Identify which cell holds the provided text, then report its (x, y) central coordinate. 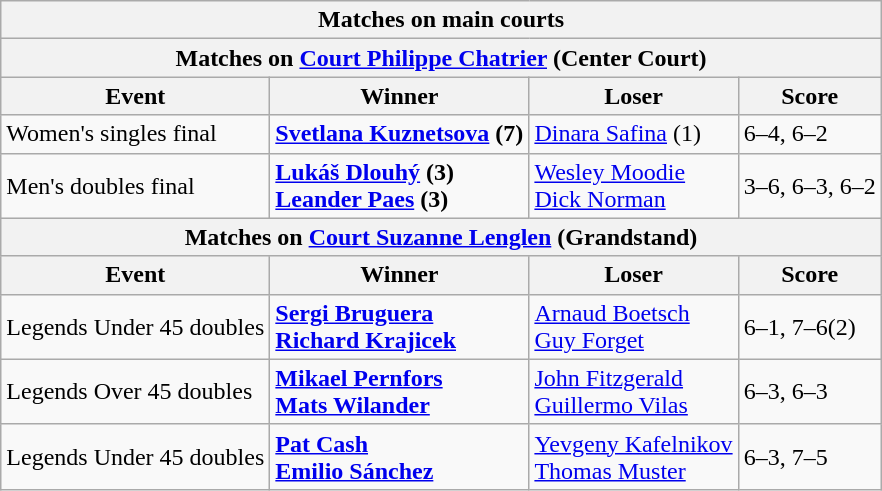
Arnaud Boetsch Guy Forget (634, 326)
3–6, 6–3, 6–2 (810, 186)
Wesley Moodie Dick Norman (634, 186)
Matches on Court Suzanne Lenglen (Grandstand) (441, 237)
Matches on main courts (441, 20)
Men's doubles final (136, 186)
Yevgeny Kafelnikov Thomas Muster (634, 456)
Sergi Bruguera Richard Krajicek (400, 326)
6–4, 6–2 (810, 134)
Mikael Pernfors Mats Wilander (400, 392)
Svetlana Kuznetsova (7) (400, 134)
6–3, 7–5 (810, 456)
Matches on Court Philippe Chatrier (Center Court) (441, 58)
Legends Over 45 doubles (136, 392)
Lukáš Dlouhý (3) Leander Paes (3) (400, 186)
6–1, 7–6(2) (810, 326)
Pat Cash Emilio Sánchez (400, 456)
Dinara Safina (1) (634, 134)
6–3, 6–3 (810, 392)
Women's singles final (136, 134)
John Fitzgerald Guillermo Vilas (634, 392)
